Locate the cell with the specified text and output its [X, Y] center coordinate. 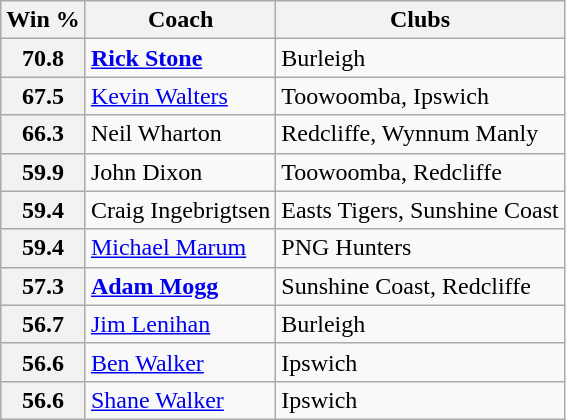
Clubs [420, 20]
Shane Walker [180, 400]
70.8 [44, 58]
56.7 [44, 324]
Rick Stone [180, 58]
Kevin Walters [180, 96]
66.3 [44, 134]
Neil Wharton [180, 134]
57.3 [44, 286]
Ben Walker [180, 362]
Win % [44, 20]
Redcliffe, Wynnum Manly [420, 134]
Michael Marum [180, 248]
Easts Tigers, Sunshine Coast [420, 210]
Adam Mogg [180, 286]
John Dixon [180, 172]
Sunshine Coast, Redcliffe [420, 286]
Craig Ingebrigtsen [180, 210]
Coach [180, 20]
Toowoomba, Ipswich [420, 96]
PNG Hunters [420, 248]
59.9 [44, 172]
67.5 [44, 96]
Jim Lenihan [180, 324]
Toowoomba, Redcliffe [420, 172]
